Pinpoint the cell where the given text exists, returning its (X, Y) midpoint coordinate. 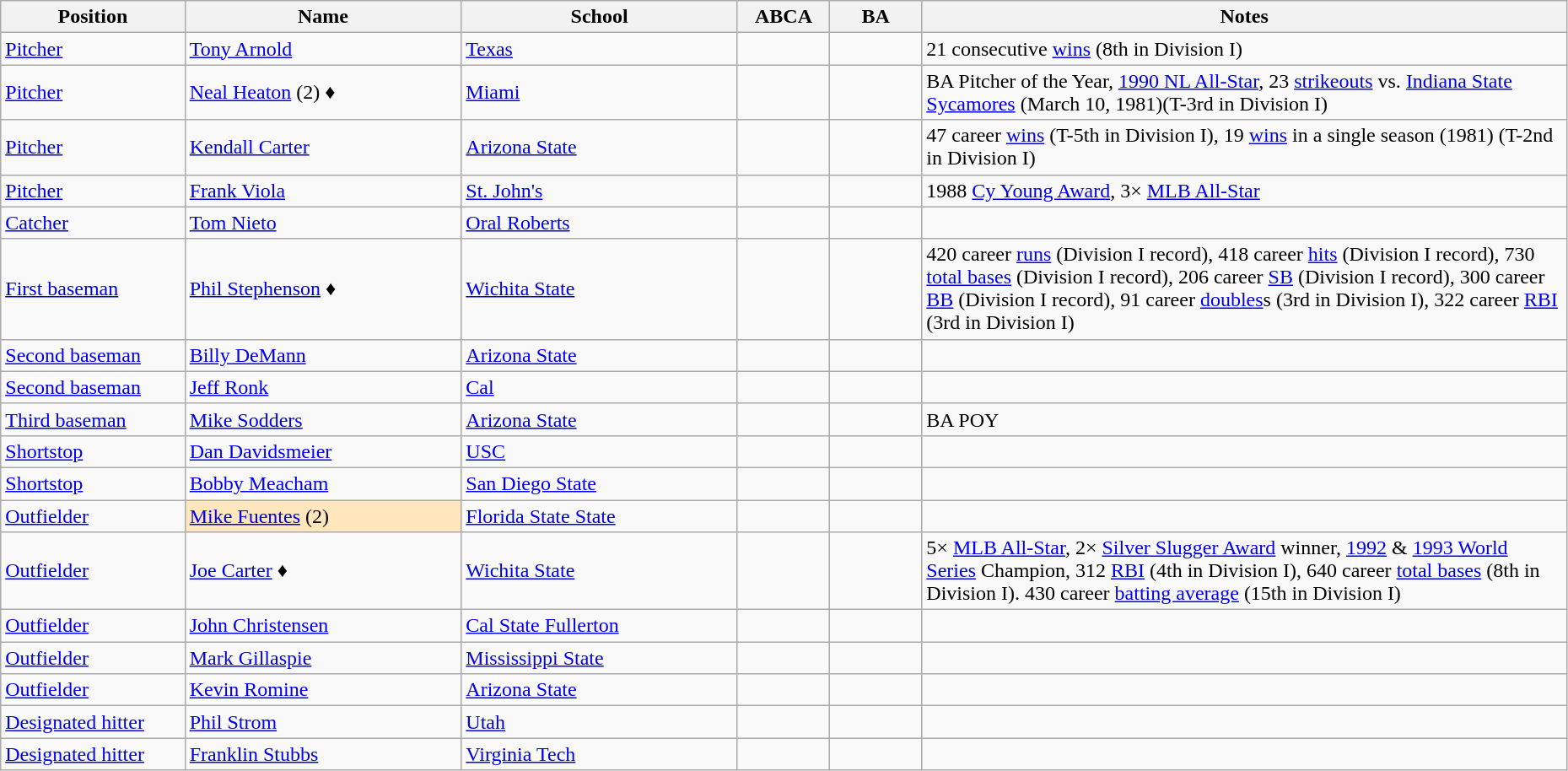
Name (323, 17)
21 consecutive wins (8th in Division I) (1245, 49)
ABCA (783, 17)
School (600, 17)
St. John's (600, 191)
Dan Davidsmeier (323, 451)
Notes (1245, 17)
San Diego State (600, 483)
Franklin Stubbs (323, 754)
BA (876, 17)
Cal (600, 387)
Mississippi State (600, 658)
BA POY (1245, 419)
Tom Nieto (323, 223)
Bobby Meacham (323, 483)
BA Pitcher of the Year, 1990 NL All-Star, 23 strikeouts vs. Indiana State Sycamores (March 10, 1981)(T-3rd in Division I) (1245, 93)
Jeff Ronk (323, 387)
Joe Carter ♦ (323, 571)
Mike Sodders (323, 419)
Position (93, 17)
47 career wins (T-5th in Division I), 19 wins in a single season (1981) (T-2nd in Division I) (1245, 147)
Phil Strom (323, 722)
Third baseman (93, 419)
Kendall Carter (323, 147)
Oral Roberts (600, 223)
Mike Fuentes (2) (323, 515)
Florida State State (600, 515)
Miami (600, 93)
Virginia Tech (600, 754)
Billy DeMann (323, 355)
Frank Viola (323, 191)
First baseman (93, 288)
1988 Cy Young Award, 3× MLB All-Star (1245, 191)
John Christensen (323, 626)
Mark Gillaspie (323, 658)
Phil Stephenson ♦ (323, 288)
Neal Heaton (2) ♦ (323, 93)
USC (600, 451)
Utah (600, 722)
Cal State Fullerton (600, 626)
Tony Arnold (323, 49)
Texas (600, 49)
Catcher (93, 223)
Kevin Romine (323, 690)
